Pinpoint the cell where the given text exists, returning its (x, y) midpoint coordinate. 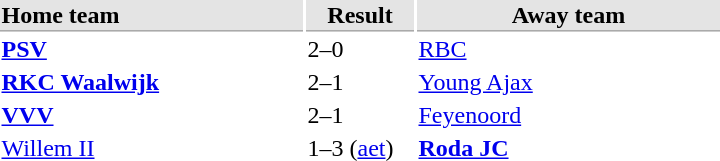
Feyenoord (568, 115)
VVV (152, 115)
RBC (568, 49)
Young Ajax (568, 83)
Result (360, 16)
2–0 (360, 49)
RKC Waalwijk (152, 83)
Home team (152, 16)
Away team (568, 16)
PSV (152, 49)
